For the text-containing cell, return its midpoint in (X, Y) coordinate format. 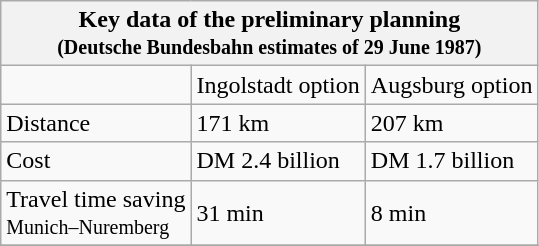
Augsburg option (452, 85)
DM 2.4 billion (278, 161)
Ingolstadt option (278, 85)
Key data of the preliminary planning(Deutsche Bundesbahn estimates of 29 June 1987) (270, 34)
207 km (452, 123)
Distance (96, 123)
Travel time savingMunich–Nuremberg (96, 212)
31 min (278, 212)
DM 1.7 billion (452, 161)
8 min (452, 212)
171 km (278, 123)
Cost (96, 161)
